Return (x, y) of the center of cell containing provided text 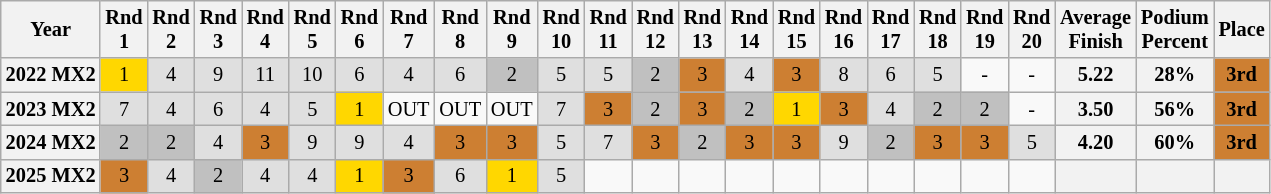
Rnd11 (608, 29)
8 (844, 75)
Rnd17 (890, 29)
4.20 (1096, 142)
28% (1175, 75)
Rnd18 (938, 29)
PodiumPercent (1175, 29)
Rnd14 (750, 29)
Rnd3 (218, 29)
Rnd8 (460, 29)
Rnd12 (656, 29)
Place (1242, 29)
AverageFinish (1096, 29)
2022 MX2 (51, 75)
Rnd9 (512, 29)
Rnd13 (702, 29)
60% (1175, 142)
Rnd1 (124, 29)
2025 MX2 (51, 176)
Rnd7 (409, 29)
Rnd15 (796, 29)
5.22 (1096, 75)
Rnd6 (360, 29)
Rnd10 (562, 29)
2024 MX2 (51, 142)
Rnd2 (172, 29)
Rnd4 (266, 29)
Rnd20 (1032, 29)
56% (1175, 109)
Rnd19 (984, 29)
10 (312, 75)
11 (266, 75)
3.50 (1096, 109)
2023 MX2 (51, 109)
Rnd16 (844, 29)
Rnd5 (312, 29)
Year (51, 29)
